Identify which cell holds the provided text, then report its [x, y] central coordinate. 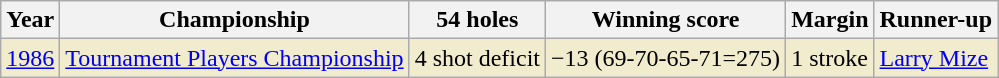
Runner-up [936, 20]
1986 [30, 58]
Year [30, 20]
−13 (69-70-65-71=275) [666, 58]
54 holes [477, 20]
1 stroke [830, 58]
4 shot deficit [477, 58]
Margin [830, 20]
Championship [234, 20]
Tournament Players Championship [234, 58]
Winning score [666, 20]
Larry Mize [936, 58]
